Extract the (X, Y) coordinate from the center of the cell holding the provided text.  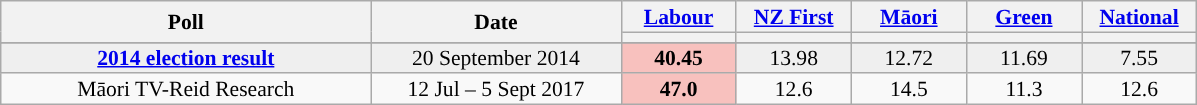
Māori TV-Reid Research (186, 90)
Date (496, 22)
12 Jul – 5 Sept 2017 (496, 90)
National (1140, 16)
7.55 (1140, 58)
11.69 (1024, 58)
Green (1024, 16)
20 September 2014 (496, 58)
11.3 (1024, 90)
Māori (908, 16)
Poll (186, 22)
2014 election result (186, 58)
Labour (678, 16)
14.5 (908, 90)
12.72 (908, 58)
NZ First (794, 16)
40.45 (678, 58)
13.98 (794, 58)
47.0 (678, 90)
